Locate the cell with the specified text and output its (x, y) center coordinate. 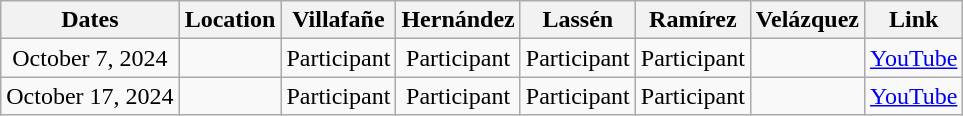
Location (230, 20)
Link (913, 20)
Lassén (578, 20)
October 7, 2024 (90, 58)
October 17, 2024 (90, 96)
Hernández (458, 20)
Villafañe (338, 20)
Dates (90, 20)
Velázquez (807, 20)
Ramírez (692, 20)
